From the cell containing the given text, extract its center point as [X, Y] coordinate. 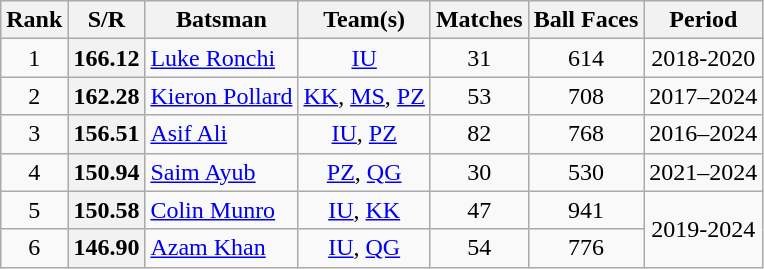
30 [479, 172]
PZ, QG [364, 172]
2021–2024 [704, 172]
IU [364, 58]
Batsman [222, 20]
Saim Ayub [222, 172]
166.12 [106, 58]
3 [34, 134]
Luke Ronchi [222, 58]
2016–2024 [704, 134]
530 [586, 172]
S/R [106, 20]
1 [34, 58]
2017–2024 [704, 96]
2 [34, 96]
708 [586, 96]
Matches [479, 20]
150.58 [106, 210]
776 [586, 248]
IU, QG [364, 248]
150.94 [106, 172]
KK, MS, PZ [364, 96]
146.90 [106, 248]
2019-2024 [704, 229]
Team(s) [364, 20]
Period [704, 20]
614 [586, 58]
4 [34, 172]
IU, KK [364, 210]
Asif Ali [222, 134]
Colin Munro [222, 210]
Azam Khan [222, 248]
6 [34, 248]
941 [586, 210]
82 [479, 134]
Ball Faces [586, 20]
156.51 [106, 134]
2018-2020 [704, 58]
IU, PZ [364, 134]
768 [586, 134]
Rank [34, 20]
54 [479, 248]
53 [479, 96]
162.28 [106, 96]
31 [479, 58]
47 [479, 210]
Kieron Pollard [222, 96]
5 [34, 210]
